Return the [X, Y] coordinate for the center point of the cell that contains the specified text.  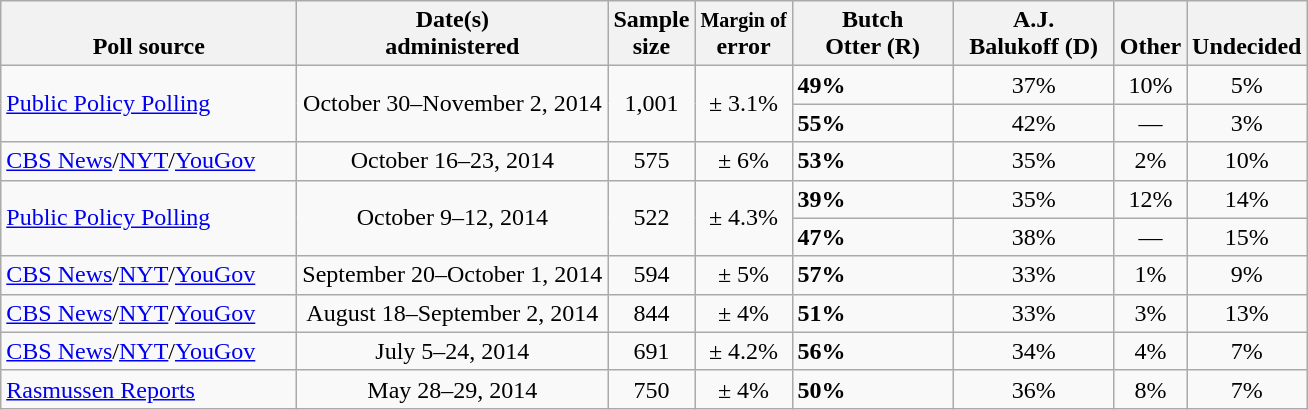
50% [872, 389]
± 4.3% [744, 218]
2% [1150, 161]
October 9–12, 2014 [452, 218]
9% [1247, 275]
October 16–23, 2014 [452, 161]
34% [1034, 351]
Samplesize [652, 34]
Margin oferror [744, 34]
Undecided [1247, 34]
57% [872, 275]
37% [1034, 85]
15% [1247, 237]
56% [872, 351]
49% [872, 85]
July 5–24, 2014 [452, 351]
14% [1247, 199]
August 18–September 2, 2014 [452, 313]
ButchOtter (R) [872, 34]
594 [652, 275]
1% [1150, 275]
691 [652, 351]
47% [872, 237]
September 20–October 1, 2014 [452, 275]
12% [1150, 199]
± 4.2% [744, 351]
± 5% [744, 275]
4% [1150, 351]
Poll source [149, 34]
36% [1034, 389]
844 [652, 313]
53% [872, 161]
1,001 [652, 104]
42% [1034, 123]
Date(s)administered [452, 34]
38% [1034, 237]
± 3.1% [744, 104]
May 28–29, 2014 [452, 389]
5% [1247, 85]
522 [652, 218]
A.J.Balukoff (D) [1034, 34]
55% [872, 123]
Rasmussen Reports [149, 389]
39% [872, 199]
575 [652, 161]
October 30–November 2, 2014 [452, 104]
13% [1247, 313]
± 6% [744, 161]
Other [1150, 34]
750 [652, 389]
8% [1150, 389]
51% [872, 313]
